Pinpoint the cell where the given text exists, returning its (X, Y) midpoint coordinate. 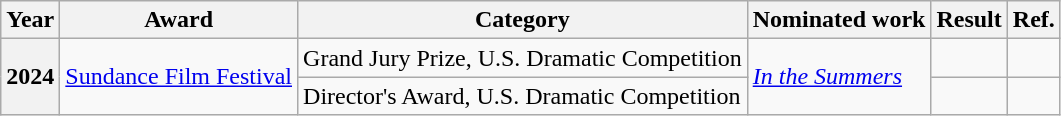
Sundance Film Festival (179, 77)
Grand Jury Prize, U.S. Dramatic Competition (523, 58)
Ref. (1034, 20)
Nominated work (839, 20)
In the Summers (839, 77)
Award (179, 20)
Category (523, 20)
Year (30, 20)
2024 (30, 77)
Result (969, 20)
Director's Award, U.S. Dramatic Competition (523, 96)
